Determine the [X, Y] coordinate at the center of the cell enclosing the given text.  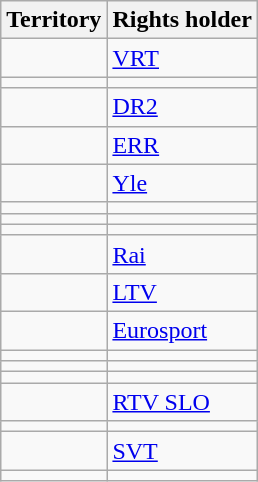
Eurosport [182, 330]
ERR [182, 145]
Rights holder [182, 20]
VRT [182, 58]
Yle [182, 183]
Territory [54, 20]
Rai [182, 254]
LTV [182, 292]
RTV SLO [182, 402]
SVT [182, 451]
DR2 [182, 107]
